Scan for the cell matching the given text and deliver its (x, y) coordinate at center. 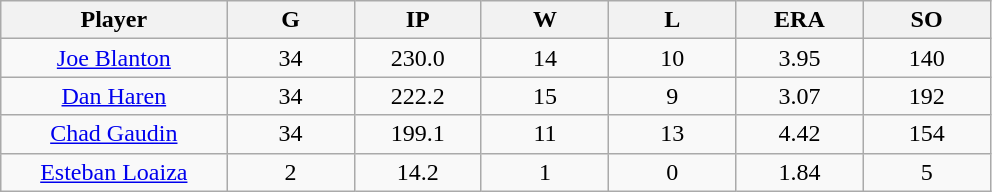
3.95 (800, 58)
14 (544, 58)
15 (544, 96)
Player (114, 20)
140 (926, 58)
1.84 (800, 172)
192 (926, 96)
5 (926, 172)
G (290, 20)
14.2 (418, 172)
13 (672, 134)
4.42 (800, 134)
ERA (800, 20)
222.2 (418, 96)
11 (544, 134)
IP (418, 20)
Joe Blanton (114, 58)
10 (672, 58)
0 (672, 172)
Dan Haren (114, 96)
199.1 (418, 134)
Esteban Loaiza (114, 172)
2 (290, 172)
SO (926, 20)
9 (672, 96)
3.07 (800, 96)
230.0 (418, 58)
1 (544, 172)
Chad Gaudin (114, 134)
W (544, 20)
L (672, 20)
154 (926, 134)
